Detect which cell encompasses the target text, then output its (X, Y) center coordinate. 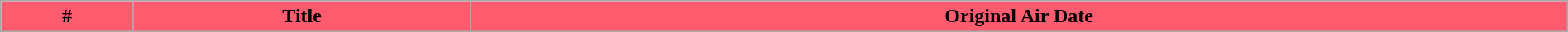
Original Air Date (1019, 16)
Title (302, 16)
# (67, 16)
